Scan for the cell matching the given text and deliver its (X, Y) coordinate at center. 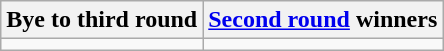
Second round winners (323, 20)
Bye to third round (102, 20)
